Identify which cell holds the provided text, then report its (x, y) central coordinate. 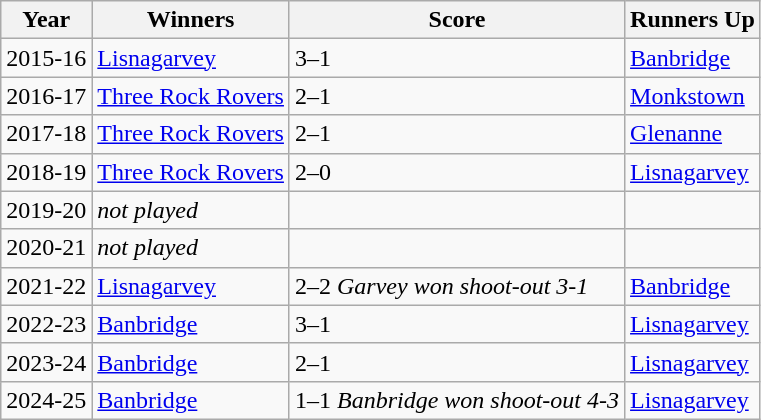
2023-24 (46, 362)
2017-18 (46, 134)
Winners (191, 20)
2020-21 (46, 248)
Runners Up (693, 20)
Monkstown (693, 96)
Score (456, 20)
2018-19 (46, 172)
2019-20 (46, 210)
2016-17 (46, 96)
2015-16 (46, 58)
2024-25 (46, 400)
2–0 (456, 172)
2021-22 (46, 286)
Year (46, 20)
2–2 Garvey won shoot-out 3-1 (456, 286)
Glenanne (693, 134)
1–1 Banbridge won shoot-out 4-3 (456, 400)
2022-23 (46, 324)
